Return (x, y) of the center of cell containing provided text 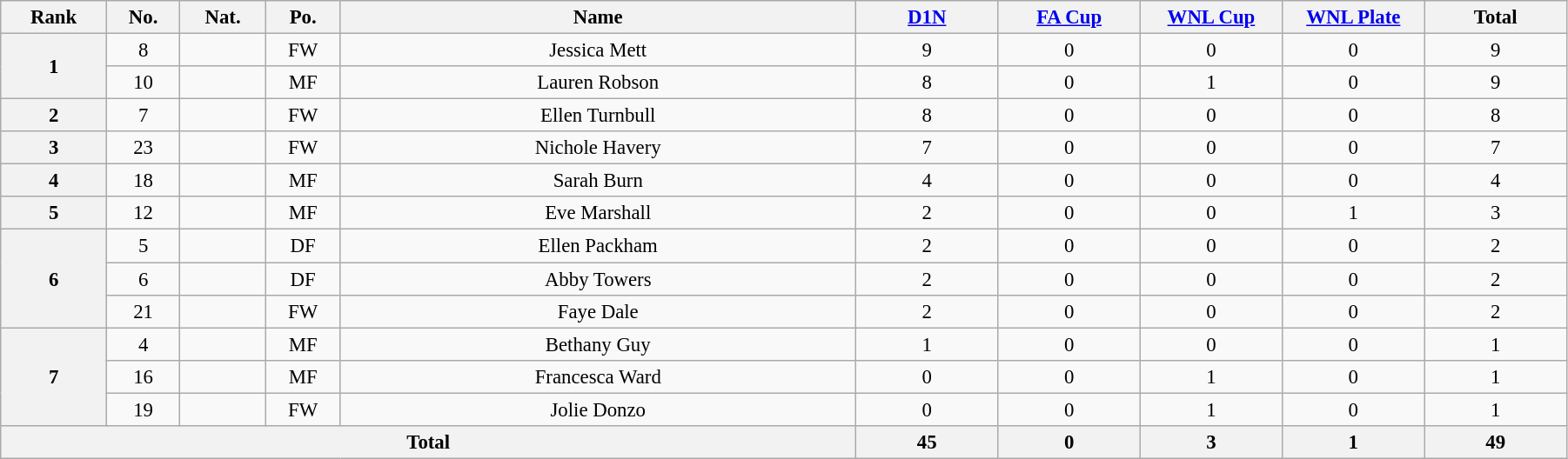
Ellen Packham (599, 246)
Lauren Robson (599, 83)
45 (928, 442)
WNL Plate (1354, 17)
Ellen Turnbull (599, 116)
Nat. (223, 17)
23 (143, 148)
Jessica Mett (599, 50)
Rank (54, 17)
Jolie Donzo (599, 409)
18 (143, 181)
12 (143, 213)
49 (1496, 442)
No. (143, 17)
Faye Dale (599, 311)
16 (143, 376)
19 (143, 409)
Name (599, 17)
Francesca Ward (599, 376)
Bethany Guy (599, 344)
D1N (928, 17)
Abby Towers (599, 279)
Nichole Havery (599, 148)
WNL Cup (1211, 17)
10 (143, 83)
Po. (303, 17)
Sarah Burn (599, 181)
FA Cup (1069, 17)
Eve Marshall (599, 213)
21 (143, 311)
